Return (x, y) of the center of cell containing provided text 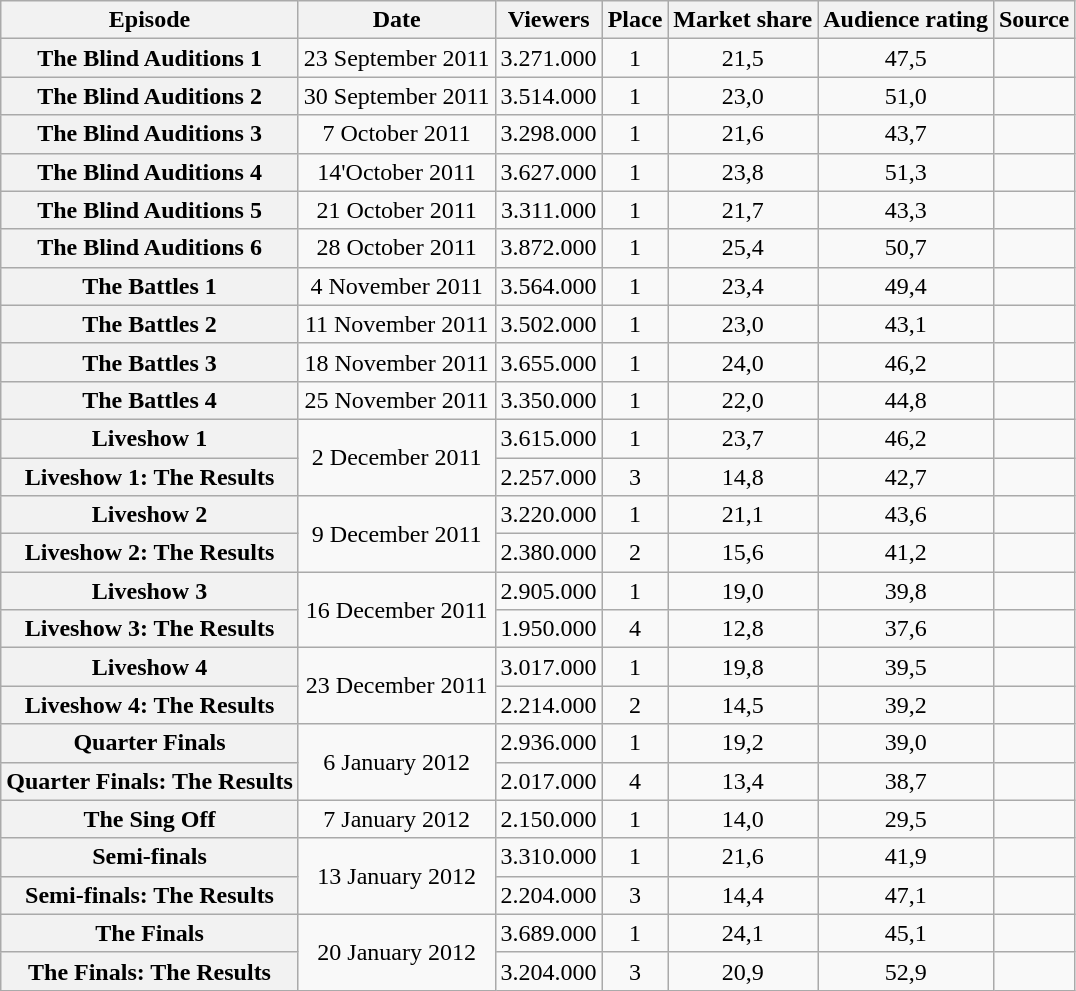
2.214.000 (548, 705)
1.950.000 (548, 629)
The Battles 3 (150, 362)
The Finals: The Results (150, 971)
The Battles 1 (150, 286)
Liveshow 2 (150, 515)
3.017.000 (548, 667)
19,0 (743, 591)
47,5 (906, 58)
Liveshow 4: The Results (150, 705)
14,4 (743, 895)
21,5 (743, 58)
43,7 (906, 134)
Date (396, 20)
19,2 (743, 743)
43,1 (906, 324)
24,1 (743, 933)
52,9 (906, 971)
12,8 (743, 629)
Liveshow 4 (150, 667)
Semi-finals (150, 857)
14,8 (743, 477)
23,7 (743, 438)
3.204.000 (548, 971)
The Finals (150, 933)
14'October 2011 (396, 172)
The Blind Auditions 3 (150, 134)
Liveshow 2: The Results (150, 553)
2.936.000 (548, 743)
41,2 (906, 553)
3.298.000 (548, 134)
39,8 (906, 591)
11 November 2011 (396, 324)
Viewers (548, 20)
4 November 2011 (396, 286)
3.502.000 (548, 324)
The Battles 4 (150, 400)
3.655.000 (548, 362)
43,6 (906, 515)
3.311.000 (548, 210)
7 January 2012 (396, 819)
Place (635, 20)
6 January 2012 (396, 762)
21,1 (743, 515)
The Battles 2 (150, 324)
42,7 (906, 477)
28 October 2011 (396, 248)
3.310.000 (548, 857)
21 October 2011 (396, 210)
22,0 (743, 400)
13 January 2012 (396, 876)
23,4 (743, 286)
The Blind Auditions 1 (150, 58)
37,6 (906, 629)
Market share (743, 20)
15,6 (743, 553)
39,2 (906, 705)
Episode (150, 20)
3.615.000 (548, 438)
19,8 (743, 667)
13,4 (743, 781)
2.380.000 (548, 553)
43,3 (906, 210)
2.257.000 (548, 477)
16 December 2011 (396, 610)
24,0 (743, 362)
The Blind Auditions 4 (150, 172)
44,8 (906, 400)
The Blind Auditions 6 (150, 248)
20,9 (743, 971)
39,5 (906, 667)
25 November 2011 (396, 400)
3.350.000 (548, 400)
Quarter Finals (150, 743)
29,5 (906, 819)
3.872.000 (548, 248)
3.564.000 (548, 286)
Liveshow 1 (150, 438)
49,4 (906, 286)
25,4 (743, 248)
9 December 2011 (396, 534)
30 September 2011 (396, 96)
51,3 (906, 172)
3.220.000 (548, 515)
3.514.000 (548, 96)
39,0 (906, 743)
Liveshow 3: The Results (150, 629)
20 January 2012 (396, 952)
47,1 (906, 895)
14,0 (743, 819)
38,7 (906, 781)
23 December 2011 (396, 686)
Audience rating (906, 20)
23,8 (743, 172)
2.017.000 (548, 781)
14,5 (743, 705)
2.905.000 (548, 591)
41,9 (906, 857)
The Sing Off (150, 819)
7 October 2011 (396, 134)
Liveshow 3 (150, 591)
2 December 2011 (396, 457)
51,0 (906, 96)
Semi-finals: The Results (150, 895)
Source (1034, 20)
3.689.000 (548, 933)
23 September 2011 (396, 58)
18 November 2011 (396, 362)
21,7 (743, 210)
2.150.000 (548, 819)
3.271.000 (548, 58)
The Blind Auditions 2 (150, 96)
2.204.000 (548, 895)
3.627.000 (548, 172)
Quarter Finals: The Results (150, 781)
50,7 (906, 248)
45,1 (906, 933)
Liveshow 1: The Results (150, 477)
The Blind Auditions 5 (150, 210)
